For the text-containing cell, return its midpoint in (x, y) coordinate format. 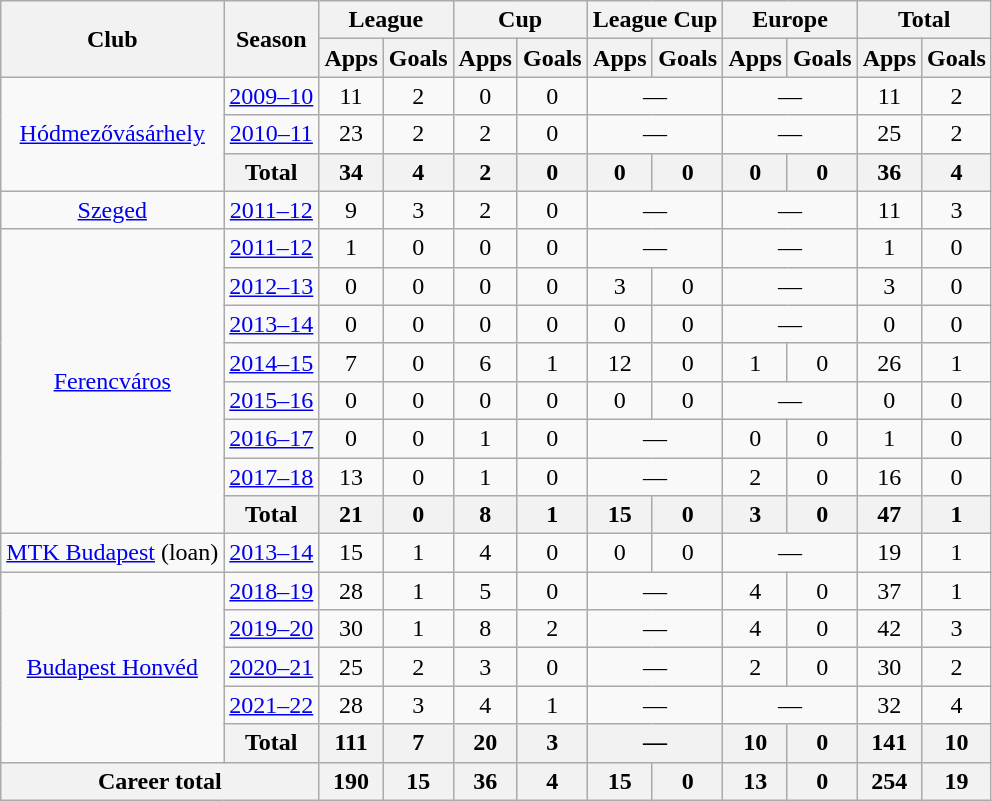
League Cup (655, 20)
26 (889, 362)
111 (351, 743)
47 (889, 515)
37 (889, 591)
2019–20 (272, 629)
Europe (790, 20)
2009–10 (272, 96)
2018–19 (272, 591)
2017–18 (272, 477)
2010–11 (272, 134)
2014–15 (272, 362)
6 (485, 362)
Ferencváros (112, 381)
2015–16 (272, 400)
Szeged (112, 210)
2020–21 (272, 667)
2021–22 (272, 705)
21 (351, 515)
Career total (160, 781)
42 (889, 629)
34 (351, 172)
Club (112, 39)
254 (889, 781)
141 (889, 743)
Hódmezővásárhely (112, 134)
League (386, 20)
Season (272, 39)
190 (351, 781)
2016–17 (272, 438)
12 (620, 362)
23 (351, 134)
2012–13 (272, 286)
9 (351, 210)
32 (889, 705)
20 (485, 743)
5 (485, 591)
16 (889, 477)
MTK Budapest (loan) (112, 553)
Cup (520, 20)
Budapest Honvéd (112, 667)
